Extract the [X, Y] coordinate from the center of the cell holding the provided text.  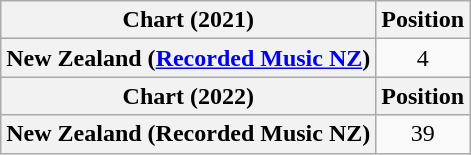
39 [423, 134]
Chart (2021) [188, 20]
4 [423, 58]
Chart (2022) [188, 96]
